Return the (x, y) coordinate for the center point of the cell that contains the specified text.  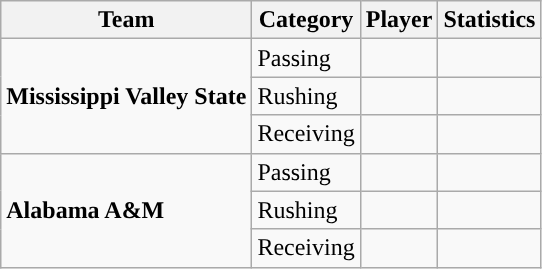
Player (399, 20)
Statistics (490, 20)
Category (306, 20)
Mississippi Valley State (126, 96)
Alabama A&M (126, 210)
Team (126, 20)
